Provide the (X, Y) coordinate of the cell's center where the given text is located.  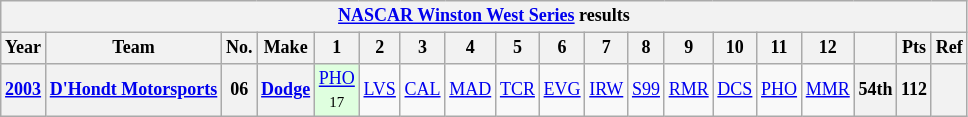
Team (133, 48)
No. (240, 48)
NASCAR Winston West Series results (484, 16)
DCS (735, 90)
7 (606, 48)
3 (422, 48)
LVS (380, 90)
EVG (562, 90)
Ref (949, 48)
Make (286, 48)
TCR (518, 90)
4 (470, 48)
CAL (422, 90)
S99 (646, 90)
12 (828, 48)
9 (688, 48)
MAD (470, 90)
Dodge (286, 90)
MMR (828, 90)
IRW (606, 90)
1 (336, 48)
8 (646, 48)
D'Hondt Motorsports (133, 90)
Year (24, 48)
112 (914, 90)
Pts (914, 48)
PHO17 (336, 90)
6 (562, 48)
54th (876, 90)
RMR (688, 90)
10 (735, 48)
PHO (780, 90)
5 (518, 48)
11 (780, 48)
2003 (24, 90)
06 (240, 90)
2 (380, 48)
